Provide the [X, Y] coordinate of the cell's center where the given text is located.  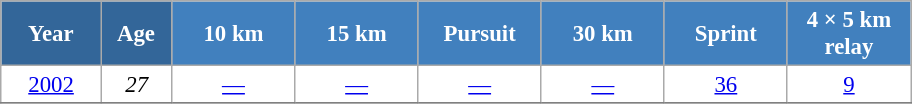
36 [726, 85]
30 km [602, 34]
Sprint [726, 34]
15 km [356, 34]
Year [52, 34]
Pursuit [480, 34]
2002 [52, 85]
Age [136, 34]
10 km [234, 34]
27 [136, 85]
9 [848, 85]
4 × 5 km relay [848, 34]
